From the cell containing the given text, extract its center point as (X, Y) coordinate. 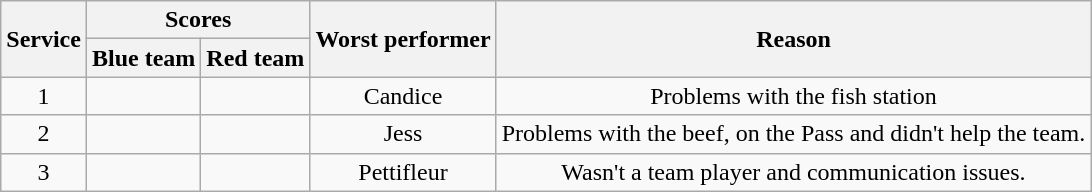
1 (44, 96)
Reason (794, 39)
Worst performer (403, 39)
Pettifleur (403, 172)
Wasn't a team player and communication issues. (794, 172)
Red team (256, 58)
Problems with the beef, on the Pass and didn't help the team. (794, 134)
Jess (403, 134)
2 (44, 134)
Candice (403, 96)
Scores (198, 20)
Service (44, 39)
3 (44, 172)
Blue team (143, 58)
Problems with the fish station (794, 96)
